Output the (X, Y) coordinate of the center of the cell containing the given text.  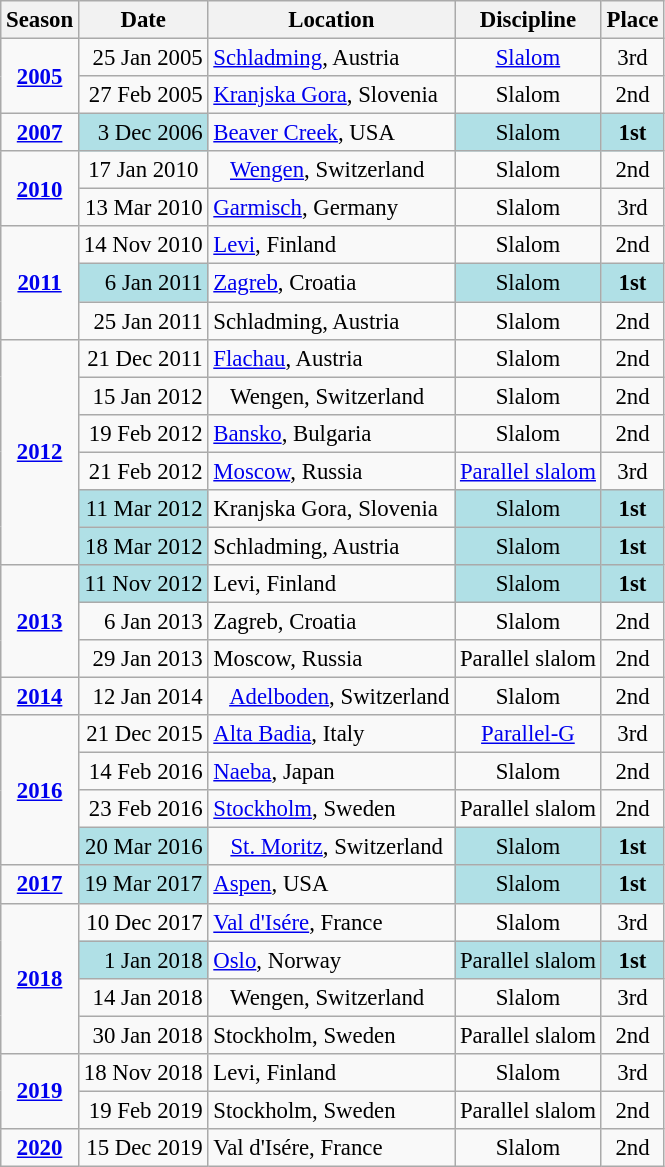
Adelboden, Switzerland (332, 697)
23 Feb 2016 (143, 809)
29 Jan 2013 (143, 659)
2012 (40, 452)
12 Jan 2014 (143, 697)
18 Mar 2012 (143, 546)
2018 (40, 978)
2016 (40, 790)
Discipline (528, 20)
2019 (40, 1092)
11 Nov 2012 (143, 584)
Alta Badia, Italy (332, 734)
20 Mar 2016 (143, 847)
25 Jan 2011 (143, 321)
Flachau, Austria (332, 358)
19 Feb 2019 (143, 1110)
21 Feb 2012 (143, 471)
25 Jan 2005 (143, 58)
3 Dec 2006 (143, 133)
18 Nov 2018 (143, 1073)
19 Feb 2012 (143, 433)
13 Mar 2010 (143, 208)
2017 (40, 885)
Date (143, 20)
Beaver Creek, USA (332, 133)
14 Feb 2016 (143, 772)
St. Moritz, Switzerland (332, 847)
14 Jan 2018 (143, 997)
Season (40, 20)
Oslo, Norway (332, 960)
15 Jan 2012 (143, 396)
2007 (40, 133)
6 Jan 2013 (143, 621)
2005 (40, 76)
10 Dec 2017 (143, 922)
Parallel-G (528, 734)
2013 (40, 622)
17 Jan 2010 (143, 170)
19 Mar 2017 (143, 885)
21 Dec 2015 (143, 734)
21 Dec 2011 (143, 358)
27 Feb 2005 (143, 95)
14 Nov 2010 (143, 245)
Aspen, USA (332, 885)
Garmisch, Germany (332, 208)
2014 (40, 697)
2011 (40, 282)
11 Mar 2012 (143, 509)
30 Jan 2018 (143, 1035)
6 Jan 2011 (143, 283)
2020 (40, 1148)
Place (632, 20)
Bansko, Bulgaria (332, 433)
Naeba, Japan (332, 772)
15 Dec 2019 (143, 1148)
2010 (40, 188)
1 Jan 2018 (143, 960)
Location (332, 20)
